Capture the cell that displays the provided text and extract its [x, y] central coordinate. 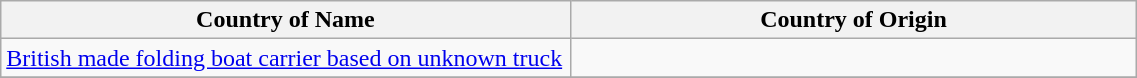
Country of Name [286, 20]
British made folding boat carrier based on unknown truck [286, 58]
Country of Origin [854, 20]
